Provide the (x, y) coordinate of the cell's center where the given text is located.  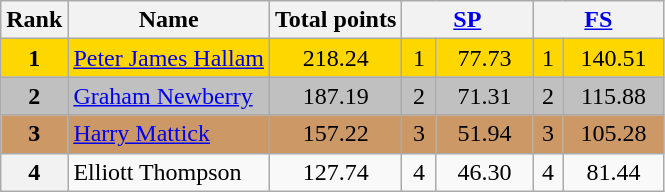
77.73 (484, 58)
FS (598, 20)
71.31 (484, 96)
Graham Newberry (169, 96)
140.51 (614, 58)
Peter James Hallam (169, 58)
Harry Mattick (169, 134)
SP (468, 20)
218.24 (336, 58)
81.44 (614, 172)
115.88 (614, 96)
51.94 (484, 134)
Name (169, 20)
157.22 (336, 134)
46.30 (484, 172)
187.19 (336, 96)
127.74 (336, 172)
105.28 (614, 134)
Elliott Thompson (169, 172)
Rank (34, 20)
Total points (336, 20)
